Pinpoint the cell where the given text exists, returning its [x, y] midpoint coordinate. 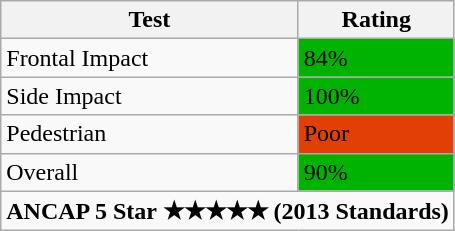
Pedestrian [150, 134]
100% [376, 96]
90% [376, 172]
Rating [376, 20]
84% [376, 58]
Test [150, 20]
ANCAP 5 Star ★★★★★ (2013 Standards) [228, 211]
Overall [150, 172]
Frontal Impact [150, 58]
Side Impact [150, 96]
Poor [376, 134]
